Output the [X, Y] coordinate of the center of the cell containing the given text.  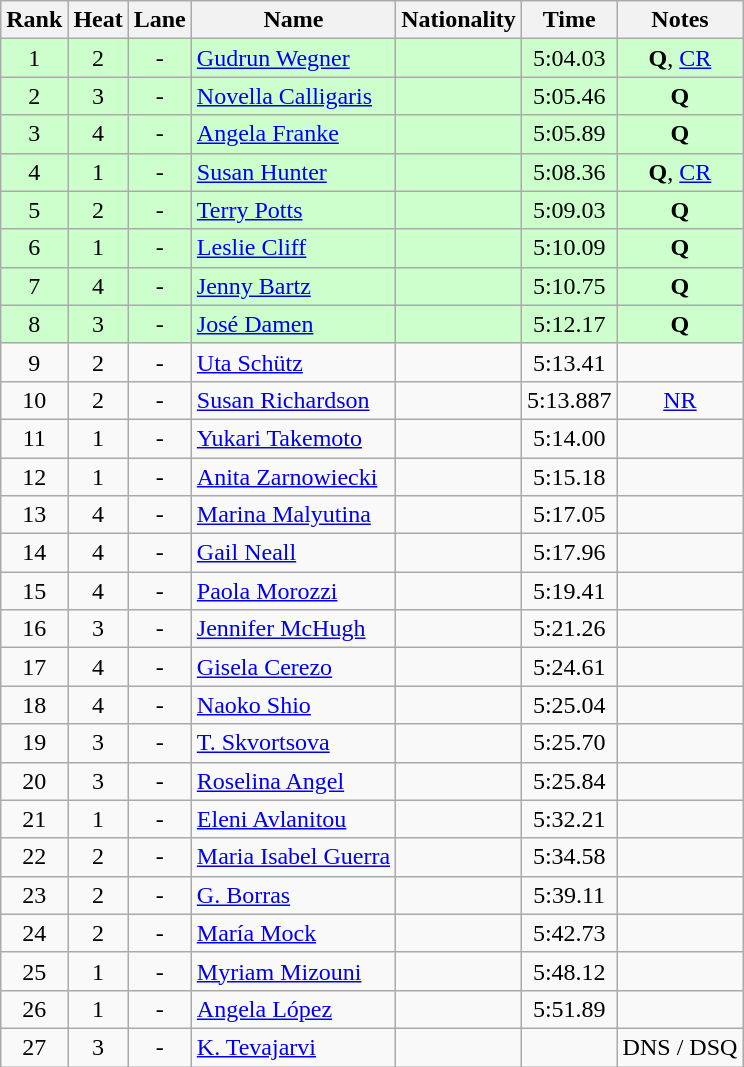
Marina Malyutina [293, 515]
Time [569, 20]
Gisela Cerezo [293, 667]
8 [34, 324]
5:13.41 [569, 362]
5:21.26 [569, 629]
Novella Calligaris [293, 96]
Lane [160, 20]
5:34.58 [569, 857]
5:12.17 [569, 324]
12 [34, 477]
25 [34, 971]
Terry Potts [293, 210]
Anita Zarnowiecki [293, 477]
21 [34, 819]
5:48.12 [569, 971]
5:25.70 [569, 743]
Paola Morozzi [293, 591]
5:39.11 [569, 895]
5 [34, 210]
NR [680, 400]
T. Skvortsova [293, 743]
Myriam Mizouni [293, 971]
10 [34, 400]
26 [34, 1009]
5:24.61 [569, 667]
5:15.18 [569, 477]
Notes [680, 20]
11 [34, 438]
K. Tevajarvi [293, 1047]
Eleni Avlanitou [293, 819]
5:08.36 [569, 172]
5:17.05 [569, 515]
9 [34, 362]
5:05.89 [569, 134]
5:05.46 [569, 96]
5:25.84 [569, 781]
5:14.00 [569, 438]
5:32.21 [569, 819]
5:10.09 [569, 248]
G. Borras [293, 895]
José Damen [293, 324]
13 [34, 515]
22 [34, 857]
Jennifer McHugh [293, 629]
18 [34, 705]
Rank [34, 20]
Angela López [293, 1009]
5:10.75 [569, 286]
María Mock [293, 933]
14 [34, 553]
15 [34, 591]
Susan Richardson [293, 400]
Name [293, 20]
Roselina Angel [293, 781]
Uta Schütz [293, 362]
Angela Franke [293, 134]
Maria Isabel Guerra [293, 857]
Nationality [459, 20]
Leslie Cliff [293, 248]
Yukari Takemoto [293, 438]
Susan Hunter [293, 172]
DNS / DSQ [680, 1047]
20 [34, 781]
5:25.04 [569, 705]
27 [34, 1047]
5:42.73 [569, 933]
24 [34, 933]
5:04.03 [569, 58]
6 [34, 248]
23 [34, 895]
Gail Neall [293, 553]
5:51.89 [569, 1009]
Naoko Shio [293, 705]
Jenny Bartz [293, 286]
5:17.96 [569, 553]
Gudrun Wegner [293, 58]
5:19.41 [569, 591]
17 [34, 667]
Heat [98, 20]
16 [34, 629]
5:09.03 [569, 210]
7 [34, 286]
19 [34, 743]
5:13.887 [569, 400]
